Scan for the cell matching the given text and deliver its (X, Y) coordinate at center. 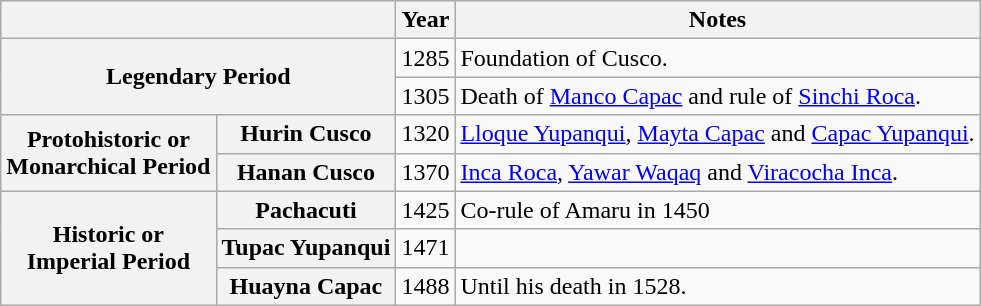
Tupac Yupanqui (306, 248)
Legendary Period (198, 77)
Hurin Cusco (306, 134)
Lloque Yupanqui, Mayta Capac and Capac Yupanqui. (718, 134)
1471 (426, 248)
Historic orImperial Period (108, 248)
1488 (426, 286)
Notes (718, 20)
1370 (426, 172)
Protohistoric orMonarchical Period (108, 153)
Co-rule of Amaru in 1450 (718, 210)
Huayna Capac (306, 286)
Hanan Cusco (306, 172)
Year (426, 20)
1320 (426, 134)
1425 (426, 210)
Pachacuti (306, 210)
1305 (426, 96)
Inca Roca, Yawar Waqaq and Viracocha Inca. (718, 172)
Foundation of Cusco. (718, 58)
1285 (426, 58)
Death of Manco Capac and rule of Sinchi Roca. (718, 96)
Until his death in 1528. (718, 286)
